For the text-containing cell, return its midpoint in [X, Y] coordinate format. 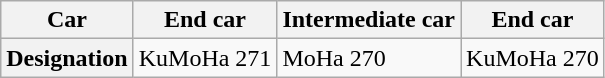
KuMoHa 271 [205, 58]
Intermediate car [369, 20]
MoHa 270 [369, 58]
Car [67, 20]
Designation [67, 58]
KuMoHa 270 [533, 58]
